Return the (X, Y) coordinate for the center point of the cell that contains the specified text.  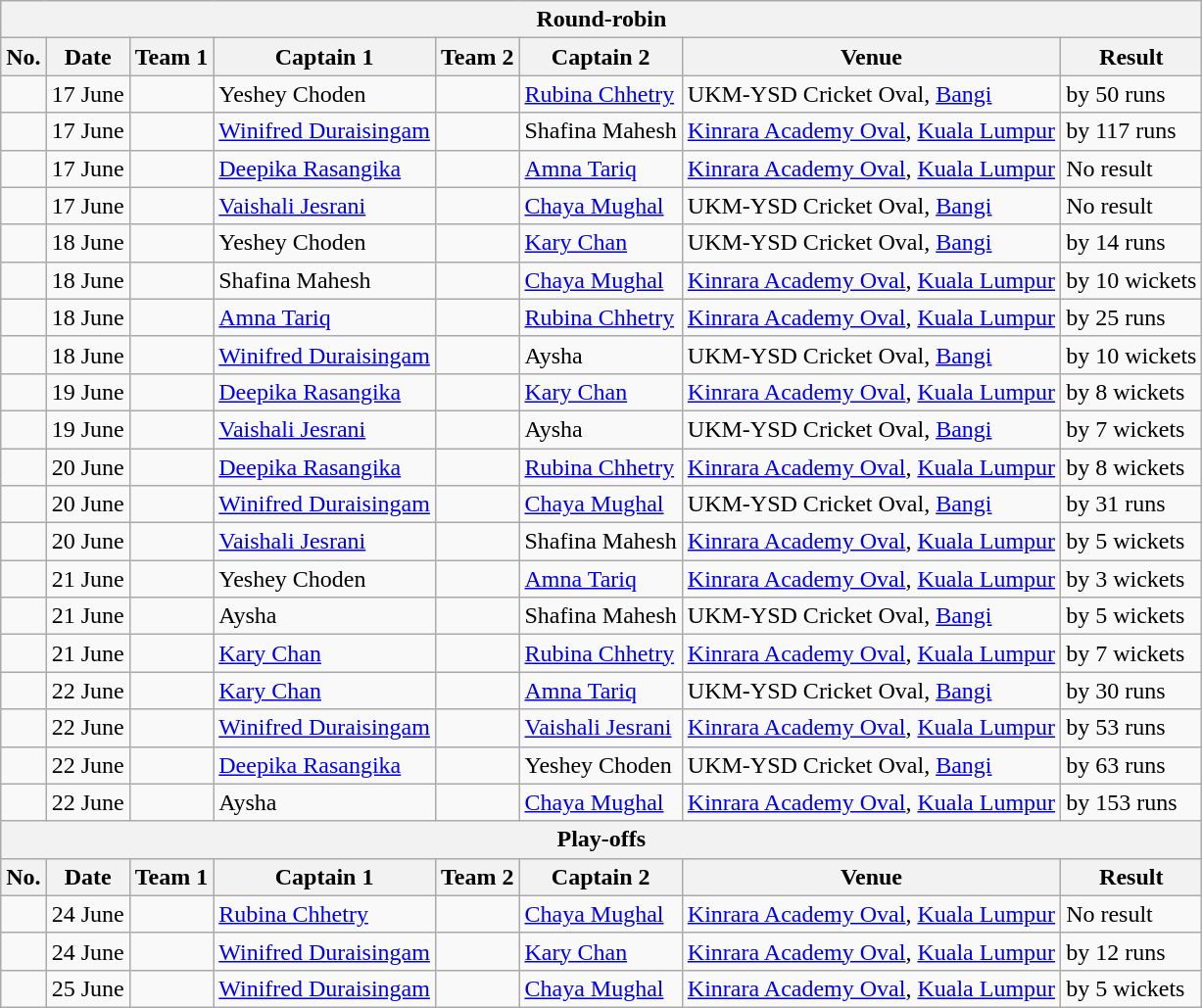
by 117 runs (1131, 131)
by 14 runs (1131, 243)
by 25 runs (1131, 317)
by 3 wickets (1131, 579)
by 63 runs (1131, 765)
by 31 runs (1131, 504)
by 53 runs (1131, 728)
Play-offs (601, 840)
Round-robin (601, 20)
by 153 runs (1131, 802)
by 50 runs (1131, 94)
by 30 runs (1131, 691)
by 12 runs (1131, 951)
25 June (88, 988)
